Provide the [x, y] coordinate of the cell's center where the given text is located.  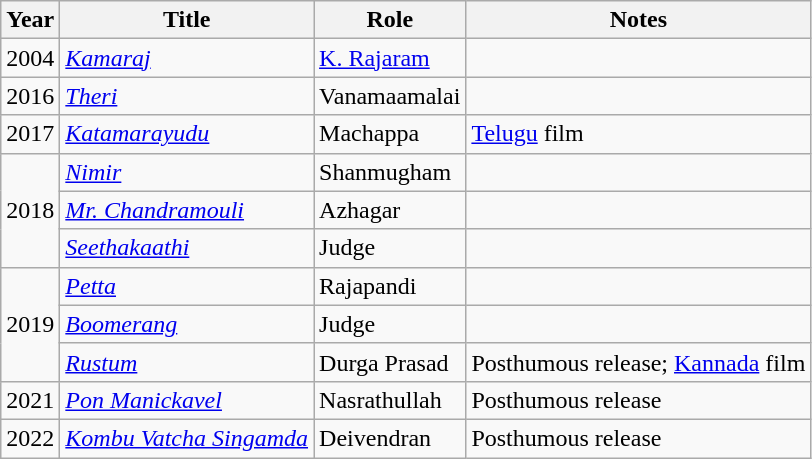
Kamaraj [187, 58]
Nimir [187, 172]
Telugu film [638, 134]
2022 [30, 438]
Shanmugham [390, 172]
Petta [187, 286]
Rajapandi [390, 286]
Machappa [390, 134]
Rustum [187, 362]
Katamarayudu [187, 134]
2017 [30, 134]
Kombu Vatcha Singamda [187, 438]
Deivendran [390, 438]
Pon Manickavel [187, 400]
Year [30, 20]
Title [187, 20]
Azhagar [390, 210]
Mr. Chandramouli [187, 210]
Seethakaathi [187, 248]
2004 [30, 58]
2021 [30, 400]
2019 [30, 324]
K. Rajaram [390, 58]
Boomerang [187, 324]
Notes [638, 20]
Posthumous release; Kannada film [638, 362]
Nasrathullah [390, 400]
Durga Prasad [390, 362]
Vanamaamalai [390, 96]
2018 [30, 210]
Theri [187, 96]
Role [390, 20]
2016 [30, 96]
